Output the [x, y] coordinate of the center of the cell containing the given text.  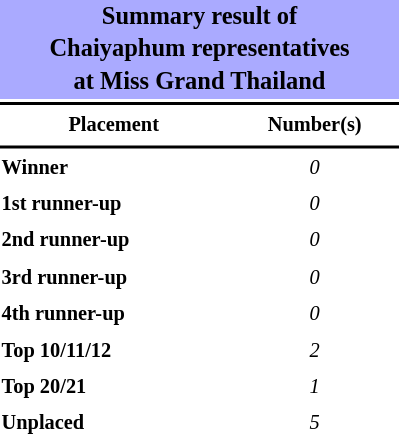
Top 10/11/12 [114, 351]
1 [314, 387]
2 [314, 351]
Winner [114, 168]
Top 20/21 [114, 387]
1st runner-up [114, 204]
Summary result ofChaiyaphum representativesat Miss Grand Thailand [200, 50]
Placement [114, 125]
Number(s) [314, 125]
2nd runner-up [114, 241]
3rd runner-up [114, 278]
4th runner-up [114, 314]
